Return (x, y) of the center of cell containing provided text 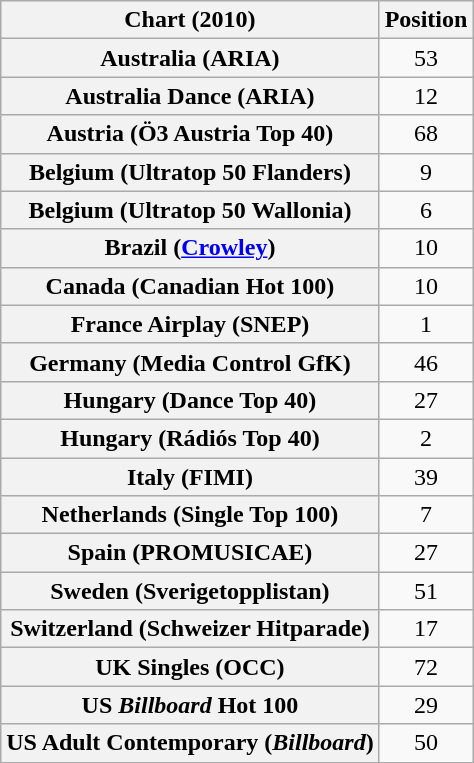
Spain (PROMUSICAE) (190, 553)
Position (426, 20)
12 (426, 96)
UK Singles (OCC) (190, 667)
Brazil (Crowley) (190, 248)
51 (426, 591)
29 (426, 705)
39 (426, 477)
46 (426, 362)
Australia (ARIA) (190, 58)
Chart (2010) (190, 20)
Hungary (Dance Top 40) (190, 400)
Australia Dance (ARIA) (190, 96)
Germany (Media Control GfK) (190, 362)
9 (426, 172)
53 (426, 58)
1 (426, 324)
Austria (Ö3 Austria Top 40) (190, 134)
Netherlands (Single Top 100) (190, 515)
7 (426, 515)
Belgium (Ultratop 50 Flanders) (190, 172)
Switzerland (Schweizer Hitparade) (190, 629)
17 (426, 629)
Canada (Canadian Hot 100) (190, 286)
Hungary (Rádiós Top 40) (190, 438)
Italy (FIMI) (190, 477)
France Airplay (SNEP) (190, 324)
72 (426, 667)
Sweden (Sverigetopplistan) (190, 591)
2 (426, 438)
US Billboard Hot 100 (190, 705)
Belgium (Ultratop 50 Wallonia) (190, 210)
US Adult Contemporary (Billboard) (190, 743)
6 (426, 210)
50 (426, 743)
68 (426, 134)
